Determine the (X, Y) coordinate at the center of the cell enclosing the given text.  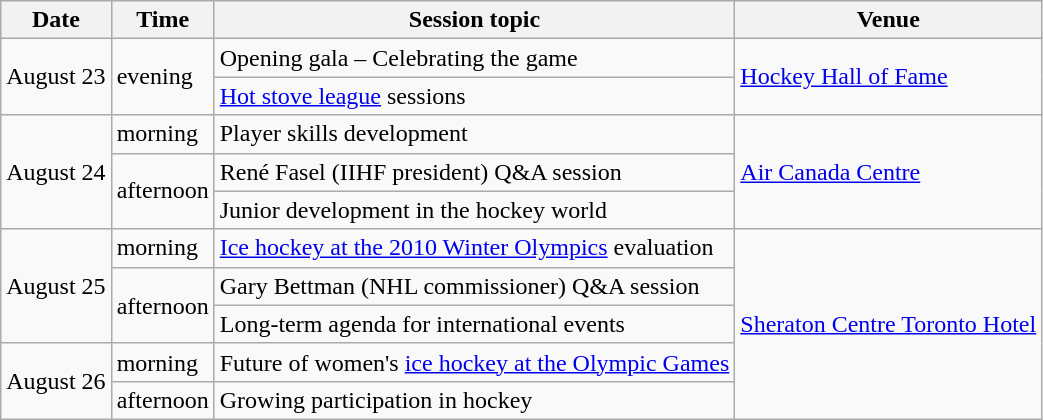
Hot stove league sessions (474, 96)
Hockey Hall of Fame (888, 77)
August 23 (56, 77)
Growing participation in hockey (474, 400)
René Fasel (IIHF president) Q&A session (474, 172)
Air Canada Centre (888, 172)
Gary Bettman (NHL commissioner) Q&A session (474, 286)
evening (162, 77)
Player skills development (474, 134)
Future of women's ice hockey at the Olympic Games (474, 362)
Ice hockey at the 2010 Winter Olympics evaluation (474, 248)
Session topic (474, 20)
Time (162, 20)
August 25 (56, 286)
Sheraton Centre Toronto Hotel (888, 324)
Date (56, 20)
Venue (888, 20)
August 24 (56, 172)
Junior development in the hockey world (474, 210)
Long-term agenda for international events (474, 324)
August 26 (56, 381)
Opening gala – Celebrating the game (474, 58)
